Return the (X, Y) coordinate for the center point of the cell that contains the specified text.  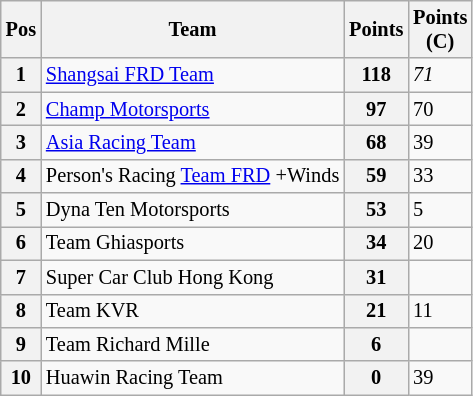
Pos (21, 29)
4 (21, 176)
3 (21, 142)
31 (376, 277)
Team Richard Mille (192, 344)
97 (376, 109)
Team KVR (192, 311)
34 (376, 243)
2 (21, 109)
Shangsai FRD Team (192, 75)
33 (440, 176)
1 (21, 75)
68 (376, 142)
Super Car Club Hong Kong (192, 277)
Huawin Racing Team (192, 378)
7 (21, 277)
Points (376, 29)
70 (440, 109)
8 (21, 311)
59 (376, 176)
Points(C) (440, 29)
Champ Motorsports (192, 109)
118 (376, 75)
11 (440, 311)
Person's Racing Team FRD +Winds (192, 176)
Team Ghiasports (192, 243)
Team (192, 29)
10 (21, 378)
20 (440, 243)
21 (376, 311)
71 (440, 75)
Asia Racing Team (192, 142)
Dyna Ten Motorsports (192, 210)
9 (21, 344)
53 (376, 210)
0 (376, 378)
